Provide the [X, Y] coordinate of the cell's center where the given text is located.  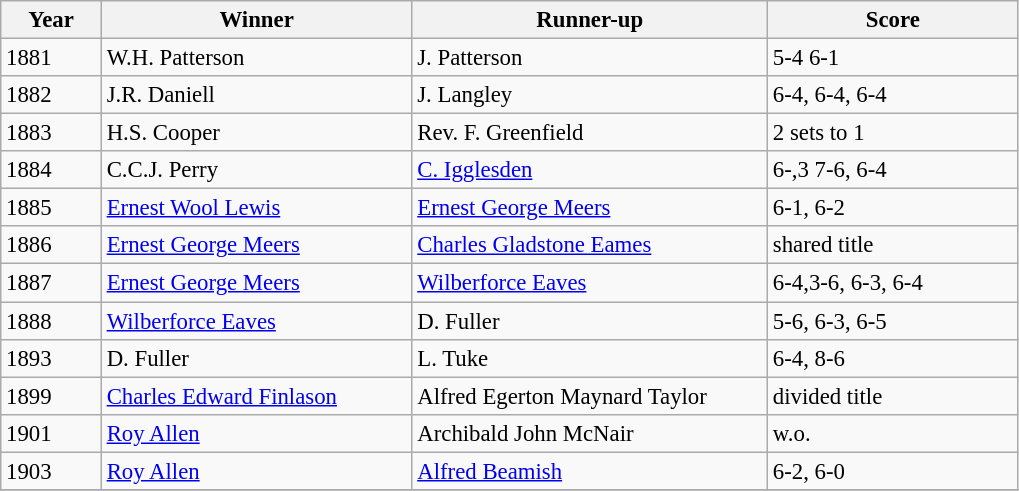
C. Igglesden [590, 170]
W.H. Patterson [256, 58]
1884 [52, 170]
C.C.J. Perry [256, 170]
1893 [52, 358]
Score [894, 20]
6-,3 7-6, 6-4 [894, 170]
1903 [52, 471]
1886 [52, 245]
1901 [52, 433]
w.o. [894, 433]
6-2, 6-0 [894, 471]
6-4, 8-6 [894, 358]
Charles Edward Finlason [256, 396]
Runner-up [590, 20]
1882 [52, 95]
1885 [52, 208]
shared title [894, 245]
1881 [52, 58]
Winner [256, 20]
divided title [894, 396]
J. Langley [590, 95]
6-4,3-6, 6-3, 6-4 [894, 283]
Alfred Beamish [590, 471]
H.S. Cooper [256, 133]
Rev. F. Greenfield [590, 133]
Ernest Wool Lewis [256, 208]
Archibald John McNair [590, 433]
1899 [52, 396]
5-6, 6-3, 6-5 [894, 321]
5-4 6-1 [894, 58]
2 sets to 1 [894, 133]
1887 [52, 283]
L. Tuke [590, 358]
6-4, 6-4, 6-4 [894, 95]
1883 [52, 133]
J. Patterson [590, 58]
Year [52, 20]
Charles Gladstone Eames [590, 245]
6-1, 6-2 [894, 208]
Alfred Egerton Maynard Taylor [590, 396]
J.R. Daniell [256, 95]
1888 [52, 321]
